Scan for the cell matching the given text and deliver its (x, y) coordinate at center. 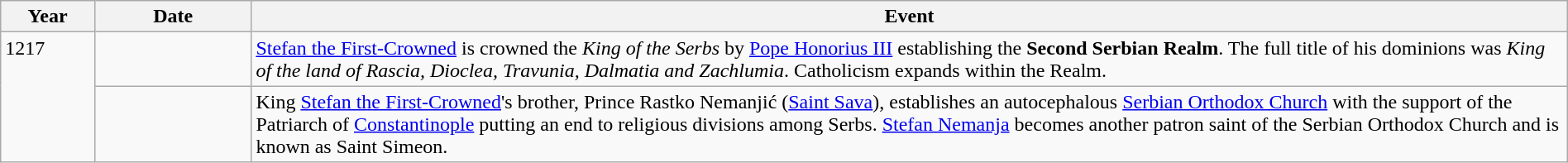
Event (910, 17)
Year (48, 17)
Date (172, 17)
1217 (48, 98)
